Scan for the cell matching the given text and deliver its (X, Y) coordinate at center. 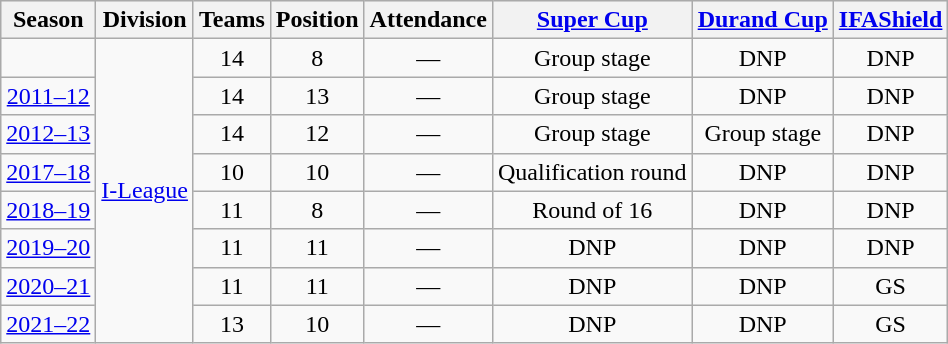
2018–19 (48, 210)
2017–18 (48, 172)
Attendance (428, 20)
Durand Cup (762, 20)
Super Cup (592, 20)
Division (145, 20)
12 (317, 134)
IFAShield (890, 20)
2012–13 (48, 134)
2011–12 (48, 96)
Teams (232, 20)
I-League (145, 191)
Season (48, 20)
2019–20 (48, 248)
2021–22 (48, 324)
2020–21 (48, 286)
Qualification round (592, 172)
Round of 16 (592, 210)
Position (317, 20)
